Return [X, Y] of the center of cell containing provided text 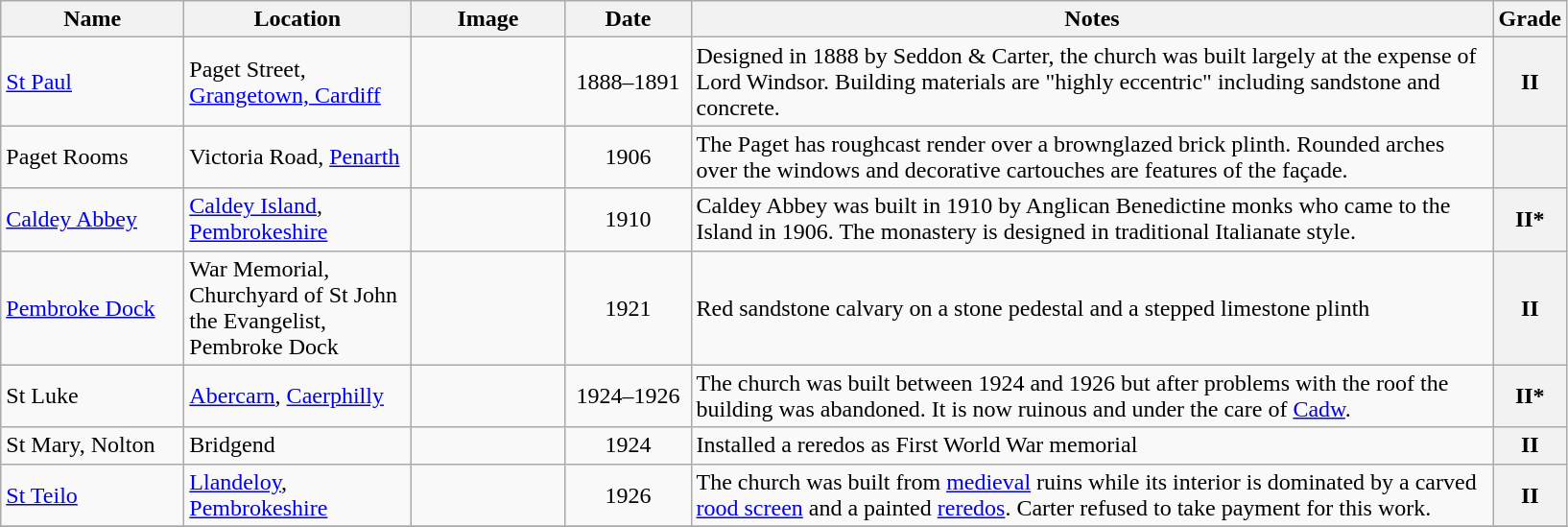
Paget Street, Grangetown, Cardiff [297, 82]
Red sandstone calvary on a stone pedestal and a stepped limestone plinth [1092, 307]
Victoria Road, Penarth [297, 157]
Name [92, 19]
St Paul [92, 82]
Caldey Island, Pembrokeshire [297, 219]
1888–1891 [628, 82]
1924 [628, 445]
St Mary, Nolton [92, 445]
Abercarn, Caerphilly [297, 395]
The Paget has roughcast render over a brownglazed brick plinth. Rounded arches over the windows and decorative cartouches are features of the façade. [1092, 157]
Installed a reredos as First World War memorial [1092, 445]
St Luke [92, 395]
Location [297, 19]
The church was built between 1924 and 1926 but after problems with the roof the building was abandoned. It is now ruinous and under the care of Cadw. [1092, 395]
War Memorial, Churchyard of St John the Evangelist, Pembroke Dock [297, 307]
Llandeloy, Pembrokeshire [297, 495]
1910 [628, 219]
Notes [1092, 19]
Caldey Abbey [92, 219]
Bridgend [297, 445]
1921 [628, 307]
1924–1926 [628, 395]
Paget Rooms [92, 157]
1926 [628, 495]
Image [487, 19]
Pembroke Dock [92, 307]
1906 [628, 157]
Date [628, 19]
St Teilo [92, 495]
Grade [1530, 19]
